Locate the cell with the specified text and output its [x, y] center coordinate. 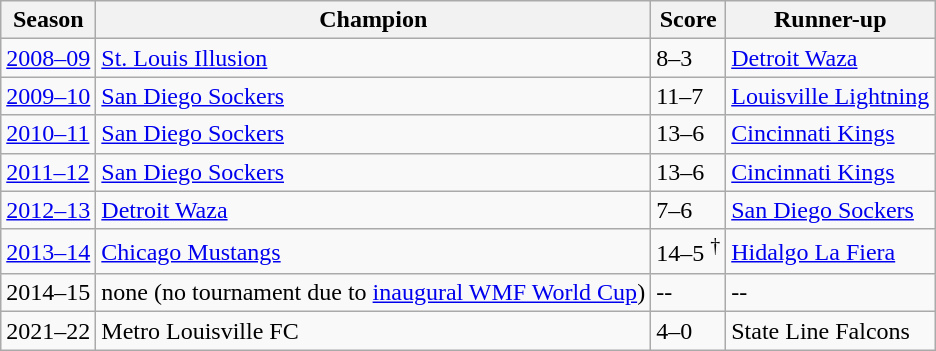
14–5 † [688, 252]
Metro Louisville FC [374, 331]
2008–09 [48, 58]
Score [688, 20]
2014–15 [48, 293]
Season [48, 20]
2010–11 [48, 134]
Hidalgo La Fiera [830, 252]
State Line Falcons [830, 331]
2012–13 [48, 210]
2013–14 [48, 252]
Champion [374, 20]
2009–10 [48, 96]
7–6 [688, 210]
St. Louis Illusion [374, 58]
Runner-up [830, 20]
Louisville Lightning [830, 96]
4–0 [688, 331]
8–3 [688, 58]
none (no tournament due to inaugural WMF World Cup) [374, 293]
2011–12 [48, 172]
Chicago Mustangs [374, 252]
2021–22 [48, 331]
11–7 [688, 96]
